Return the (x, y) coordinate for the center point of the cell that contains the specified text.  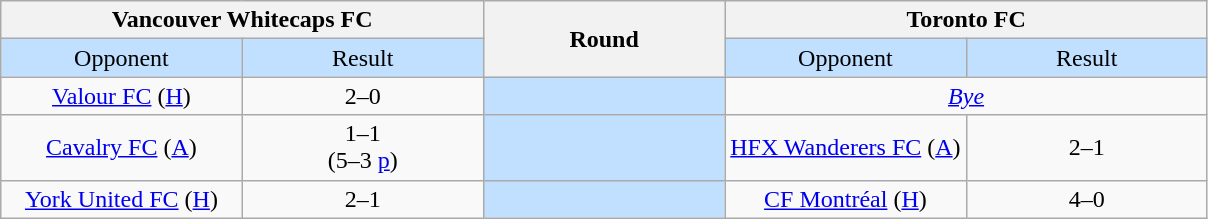
Valour FC (H) (122, 96)
Toronto FC (966, 20)
2–0 (362, 96)
Round (604, 39)
4–0 (1086, 199)
HFX Wanderers FC (A) (846, 148)
York United FC (H) (122, 199)
Bye (966, 96)
Cavalry FC (A) (122, 148)
Vancouver Whitecaps FC (242, 20)
CF Montréal (H) (846, 199)
1–1(5–3 p) (362, 148)
